Identify which cell holds the provided text, then report its (X, Y) central coordinate. 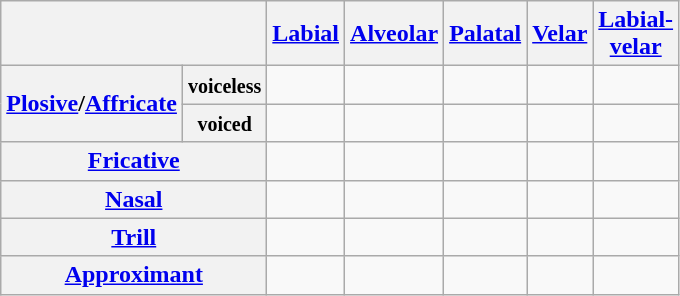
Alveolar (394, 34)
Fricative (134, 161)
Labial-velar (636, 34)
Labial (306, 34)
voiced (224, 123)
Trill (134, 237)
Palatal (486, 34)
voiceless (224, 85)
Approximant (134, 275)
Nasal (134, 199)
Plosive/Affricate (92, 104)
Velar (560, 34)
